Extract the (x, y) coordinate from the center of the cell holding the provided text.  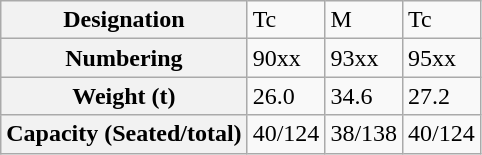
Designation (124, 20)
26.0 (286, 96)
Weight (t) (124, 96)
34.6 (364, 96)
95xx (442, 58)
M (364, 20)
Capacity (Seated/total) (124, 134)
38/138 (364, 134)
90xx (286, 58)
Numbering (124, 58)
93xx (364, 58)
27.2 (442, 96)
